Provide the [x, y] coordinate of the cell's center where the given text is located.  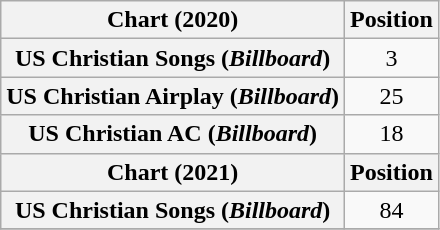
Chart (2021) [173, 172]
US Christian AC (Billboard) [173, 134]
3 [392, 58]
25 [392, 96]
84 [392, 210]
18 [392, 134]
Chart (2020) [173, 20]
US Christian Airplay (Billboard) [173, 96]
